For the text-containing cell, return its midpoint in (x, y) coordinate format. 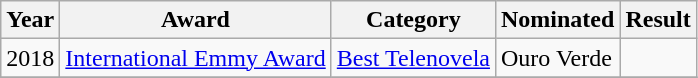
Year (30, 20)
Ouro Verde (557, 58)
International Emmy Award (196, 58)
2018 (30, 58)
Best Telenovela (413, 58)
Result (658, 20)
Category (413, 20)
Award (196, 20)
Nominated (557, 20)
